Scan for the cell matching the given text and deliver its (X, Y) coordinate at center. 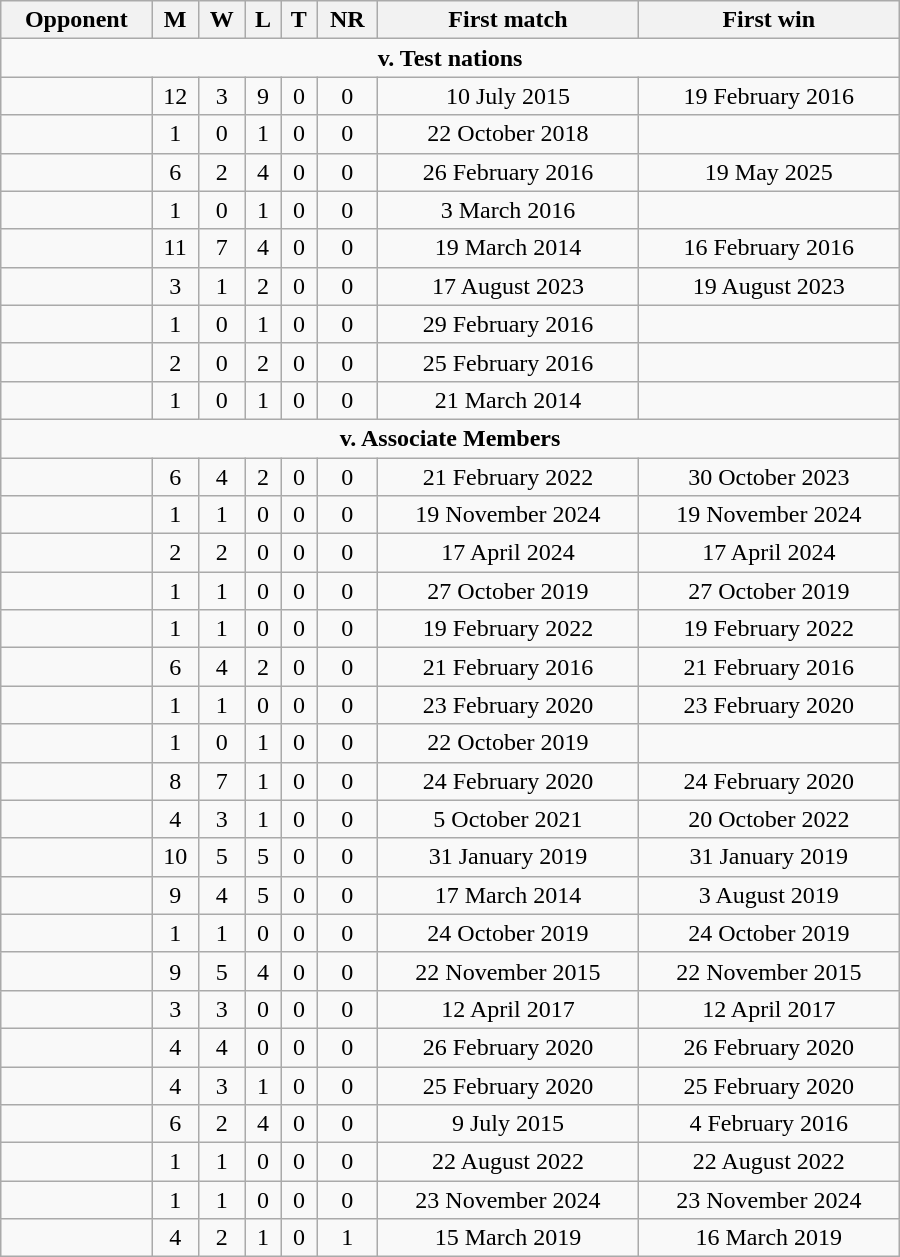
L (263, 20)
17 March 2014 (508, 895)
5 October 2021 (508, 819)
NR (348, 20)
M (176, 20)
26 February 2016 (508, 172)
v. Test nations (450, 58)
21 February 2022 (508, 477)
22 October 2019 (508, 743)
15 March 2019 (508, 1238)
Opponent (76, 20)
25 February 2016 (508, 362)
19 August 2023 (768, 286)
First match (508, 20)
17 August 2023 (508, 286)
v. Associate Members (450, 438)
12 (176, 96)
29 February 2016 (508, 324)
11 (176, 248)
16 March 2019 (768, 1238)
19 February 2016 (768, 96)
10 (176, 857)
T (299, 20)
19 March 2014 (508, 248)
21 March 2014 (508, 400)
10 July 2015 (508, 96)
30 October 2023 (768, 477)
19 May 2025 (768, 172)
20 October 2022 (768, 819)
4 February 2016 (768, 1124)
22 October 2018 (508, 134)
8 (176, 781)
3 March 2016 (508, 210)
3 August 2019 (768, 895)
W (222, 20)
16 February 2016 (768, 248)
9 July 2015 (508, 1124)
First win (768, 20)
